Detect which cell encompasses the target text, then output its [X, Y] center coordinate. 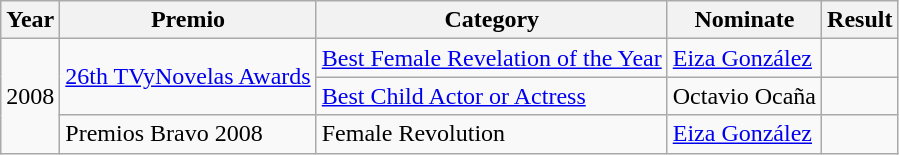
Best Female Revelation of the Year [492, 58]
Premio [188, 20]
Octavio Ocaña [744, 96]
Female Revolution [492, 134]
Premios Bravo 2008 [188, 134]
Best Child Actor or Actress [492, 96]
2008 [30, 96]
Year [30, 20]
Result [860, 20]
Nominate [744, 20]
Category [492, 20]
26th TVyNovelas Awards [188, 77]
